Search for the cell housing the specified text and yield its (x, y) center coordinate. 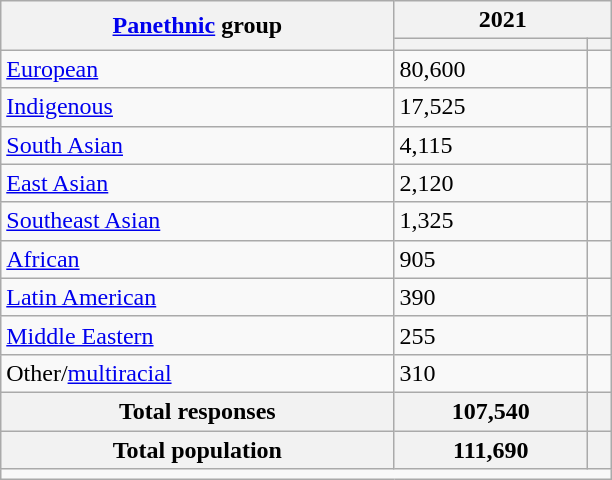
Total population (198, 449)
Middle Eastern (198, 335)
2021 (503, 20)
Other/multiracial (198, 373)
4,115 (491, 145)
Latin American (198, 297)
European (198, 69)
390 (491, 297)
Total responses (198, 411)
111,690 (491, 449)
East Asian (198, 183)
905 (491, 259)
255 (491, 335)
2,120 (491, 183)
Southeast Asian (198, 221)
107,540 (491, 411)
17,525 (491, 107)
1,325 (491, 221)
African (198, 259)
Panethnic group (198, 26)
80,600 (491, 69)
310 (491, 373)
Indigenous (198, 107)
South Asian (198, 145)
